Return the (x, y) coordinate for the center point of the cell that contains the specified text.  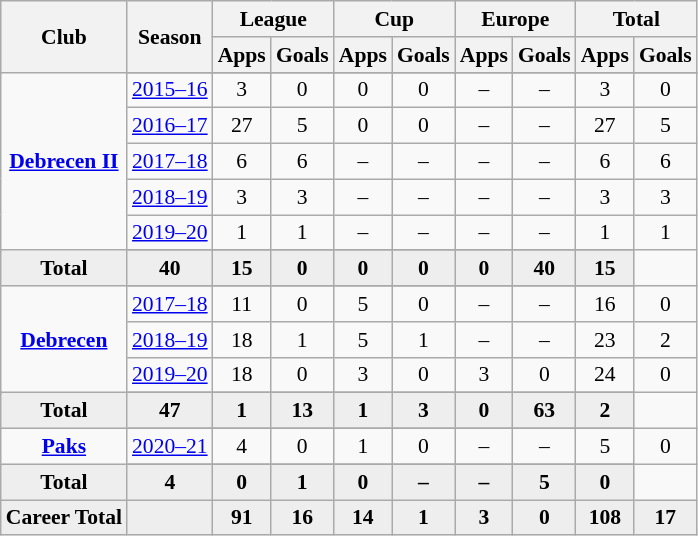
63 (544, 411)
Europe (516, 19)
108 (605, 518)
Club (64, 36)
91 (242, 518)
Cup (394, 19)
13 (302, 411)
Paks (64, 447)
17 (666, 518)
2020–21 (170, 447)
24 (605, 375)
League (274, 19)
23 (605, 340)
Career Total (64, 518)
11 (242, 304)
Season (170, 36)
2016–17 (170, 126)
47 (170, 411)
2015–16 (170, 90)
Debrecen (64, 340)
Debrecen II (64, 161)
14 (363, 518)
